Determine the [x, y] coordinate at the center of the cell enclosing the given text.  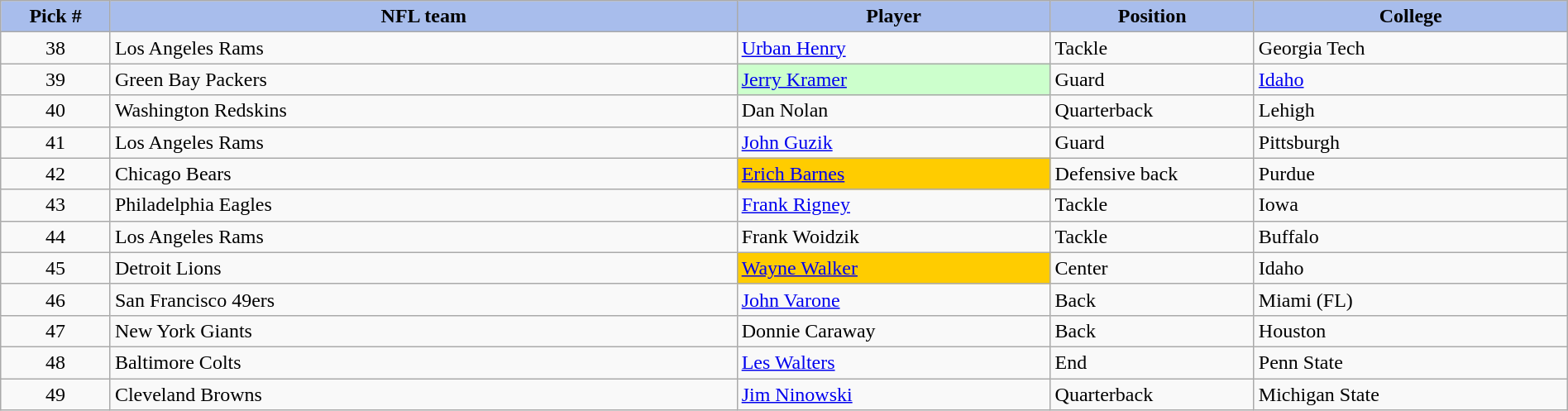
College [1411, 17]
Player [893, 17]
Position [1152, 17]
48 [56, 362]
End [1152, 362]
Philadelphia Eagles [423, 205]
Wayne Walker [893, 268]
38 [56, 48]
Green Bay Packers [423, 79]
Miami (FL) [1411, 299]
Washington Redskins [423, 111]
46 [56, 299]
NFL team [423, 17]
Buffalo [1411, 237]
Jerry Kramer [893, 79]
47 [56, 331]
Baltimore Colts [423, 362]
Donnie Caraway [893, 331]
Iowa [1411, 205]
42 [56, 174]
40 [56, 111]
Frank Rigney [893, 205]
Cleveland Browns [423, 394]
Center [1152, 268]
Georgia Tech [1411, 48]
Chicago Bears [423, 174]
Detroit Lions [423, 268]
45 [56, 268]
44 [56, 237]
Erich Barnes [893, 174]
43 [56, 205]
Frank Woidzik [893, 237]
Jim Ninowski [893, 394]
Lehigh [1411, 111]
John Guzik [893, 142]
New York Giants [423, 331]
Les Walters [893, 362]
Dan Nolan [893, 111]
Pick # [56, 17]
Pittsburgh [1411, 142]
Michigan State [1411, 394]
39 [56, 79]
Defensive back [1152, 174]
Penn State [1411, 362]
John Varone [893, 299]
49 [56, 394]
Purdue [1411, 174]
Houston [1411, 331]
41 [56, 142]
Urban Henry [893, 48]
San Francisco 49ers [423, 299]
